Pinpoint the cell where the given text exists, returning its (X, Y) midpoint coordinate. 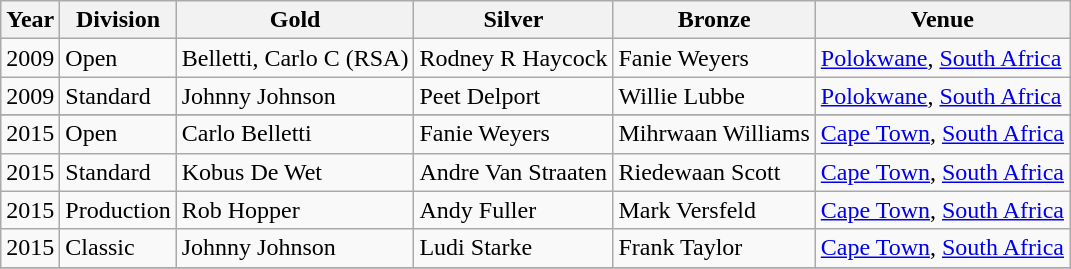
Gold (295, 20)
Kobus De Wet (295, 172)
Andre Van Straaten (514, 172)
Andy Fuller (514, 210)
Bronze (714, 20)
Silver (514, 20)
Rodney R Haycock (514, 58)
Year (30, 20)
Peet Delport (514, 96)
Ludi Starke (514, 248)
Division (118, 20)
Venue (942, 20)
Rob Hopper (295, 210)
Mihrwaan Williams (714, 134)
Production (118, 210)
Willie Lubbe (714, 96)
Carlo Belletti (295, 134)
Riedewaan Scott (714, 172)
Mark Versfeld (714, 210)
Frank Taylor (714, 248)
Classic (118, 248)
Belletti, Carlo C (RSA) (295, 58)
